Detect which cell encompasses the target text, then output its (x, y) center coordinate. 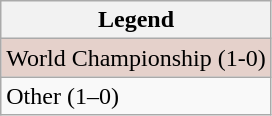
World Championship (1-0) (136, 58)
Other (1–0) (136, 96)
Legend (136, 20)
